Determine the [X, Y] coordinate at the center of the cell enclosing the given text.  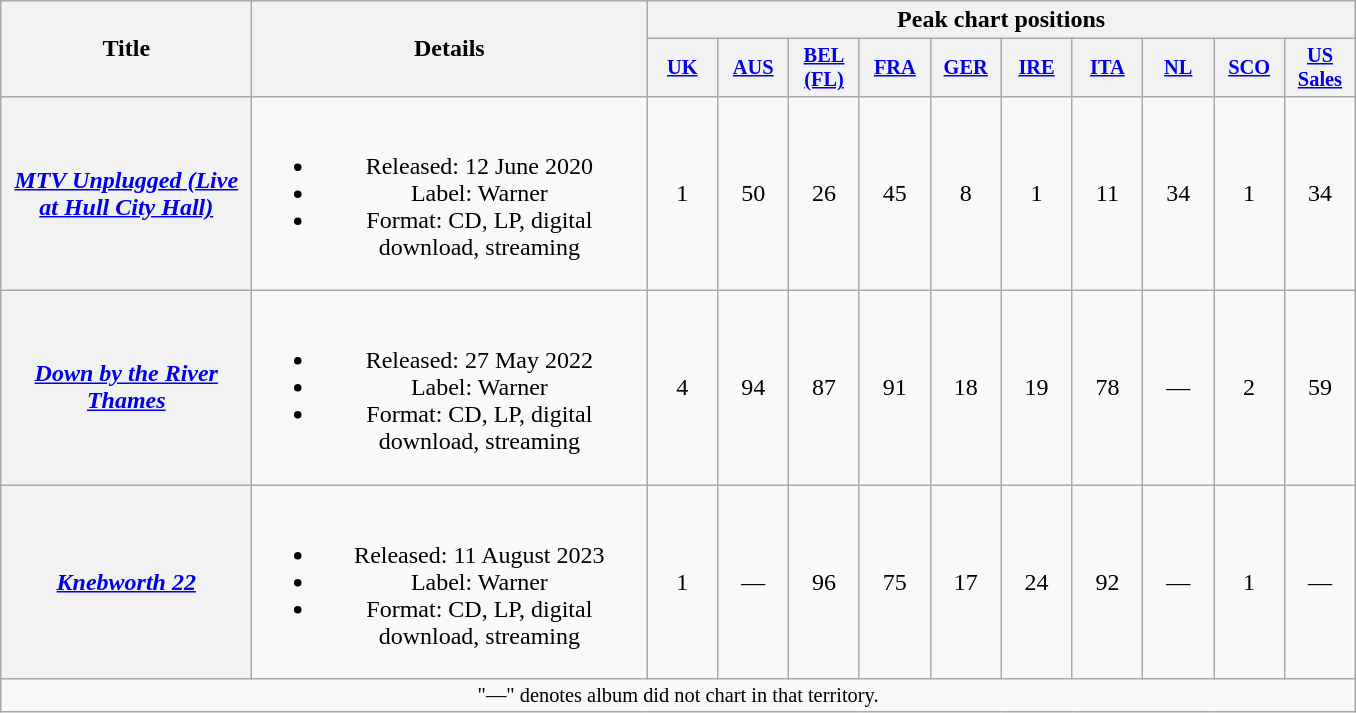
ITA [1108, 68]
94 [754, 388]
19 [1036, 388]
"—" denotes album did not chart in that territory. [678, 696]
26 [824, 193]
59 [1320, 388]
18 [966, 388]
45 [894, 193]
91 [894, 388]
Details [450, 49]
75 [894, 582]
11 [1108, 193]
Knebworth 22 [126, 582]
AUS [754, 68]
8 [966, 193]
UK [682, 68]
92 [1108, 582]
Down by the River Thames [126, 388]
GER [966, 68]
Released: 11 August 2023Label: WarnerFormat: CD, LP, digital download, streaming [450, 582]
17 [966, 582]
87 [824, 388]
96 [824, 582]
NL [1178, 68]
MTV Unplugged (Live at Hull City Hall) [126, 193]
SCO [1250, 68]
2 [1250, 388]
FRA [894, 68]
Peak chart positions [1002, 20]
4 [682, 388]
Title [126, 49]
Released: 27 May 2022Label: WarnerFormat: CD, LP, digital download, streaming [450, 388]
78 [1108, 388]
IRE [1036, 68]
USSales [1320, 68]
BEL(FL) [824, 68]
50 [754, 193]
Released: 12 June 2020Label: WarnerFormat: CD, LP, digital download, streaming [450, 193]
24 [1036, 582]
